Search for the cell housing the specified text and yield its [X, Y] center coordinate. 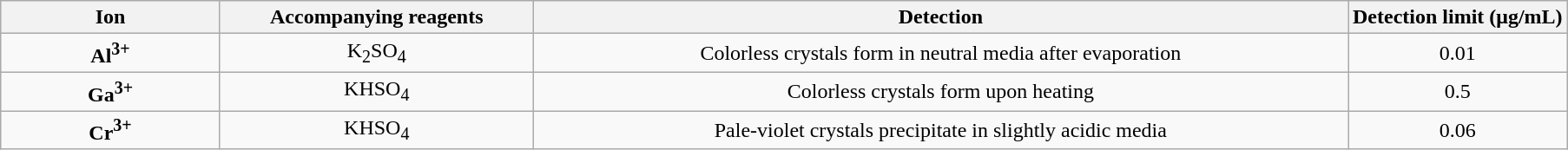
Pale-violet crystals precipitate in slightly acidic media [940, 130]
K2SO4 [377, 54]
Colorless crystals form in neutral media after evaporation [940, 54]
Accompanying reagents [377, 17]
Cr3+ [111, 130]
Ion [111, 17]
Colorless crystals form upon heating [940, 92]
Al3+ [111, 54]
0.01 [1457, 54]
0.5 [1457, 92]
0.06 [1457, 130]
Detection [940, 17]
Ga3+ [111, 92]
Detection limit (μg/mL) [1457, 17]
